From the cell containing the given text, extract its center point as (X, Y) coordinate. 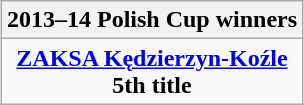
ZAKSA Kędzierzyn-Koźle5th title (152, 72)
2013–14 Polish Cup winners (152, 20)
